For the text-containing cell, return its midpoint in (x, y) coordinate format. 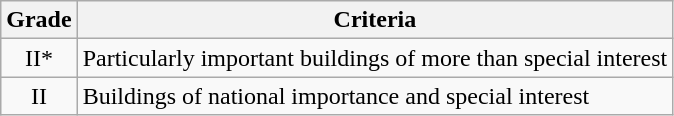
II* (39, 58)
Grade (39, 20)
Particularly important buildings of more than special interest (375, 58)
Buildings of national importance and special interest (375, 96)
Criteria (375, 20)
II (39, 96)
